Provide the (x, y) coordinate of the cell's center where the given text is located.  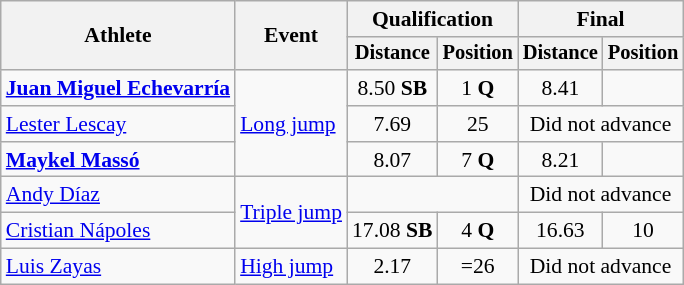
Juan Miguel Echevarría (118, 88)
Cristian Nápoles (118, 231)
Andy Díaz (118, 195)
7.69 (392, 124)
8.07 (392, 160)
8.50 SB (392, 88)
=26 (478, 267)
Event (291, 36)
Maykel Massó (118, 160)
25 (478, 124)
Luis Zayas (118, 267)
Qualification (432, 19)
4 Q (478, 231)
1 Q (478, 88)
8.41 (560, 88)
7 Q (478, 160)
2.17 (392, 267)
Lester Lescay (118, 124)
Long jump (291, 124)
10 (643, 231)
Final (600, 19)
8.21 (560, 160)
17.08 SB (392, 231)
16.63 (560, 231)
Athlete (118, 36)
Triple jump (291, 212)
High jump (291, 267)
